Pinpoint the cell where the given text exists, returning its [X, Y] midpoint coordinate. 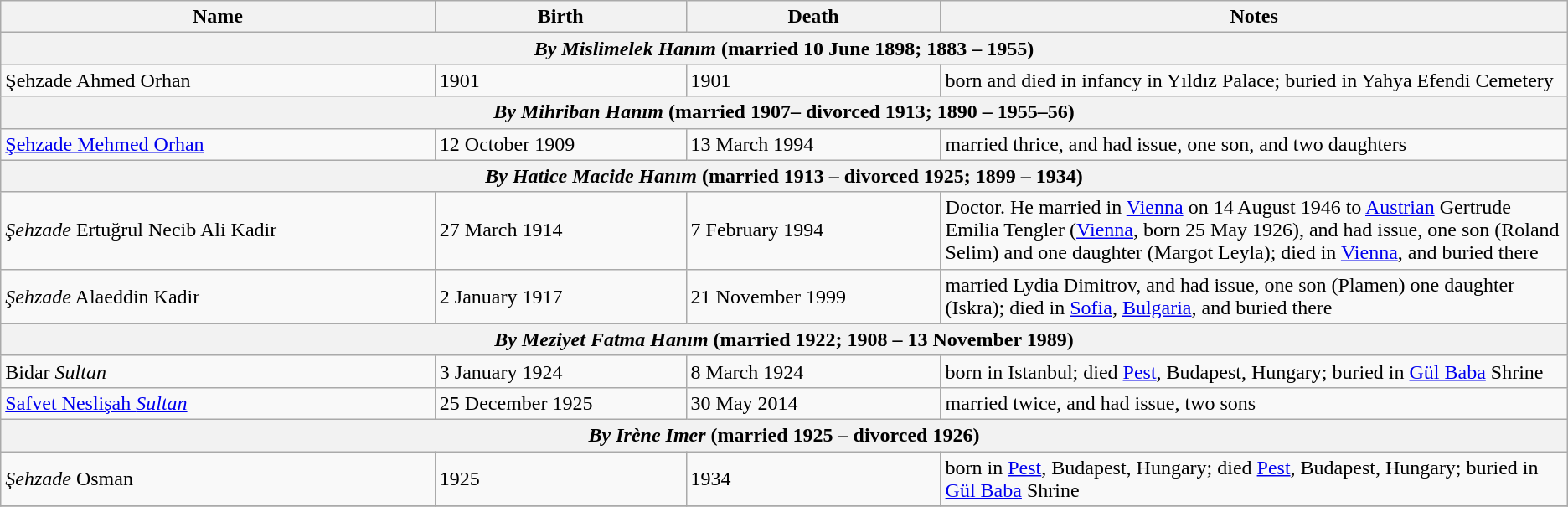
married thrice, and had issue, one son, and two daughters [1254, 144]
2 January 1917 [560, 297]
30 May 2014 [813, 403]
Şehzade Mehmed Orhan [218, 144]
7 February 1994 [813, 230]
Death [813, 17]
born in Istanbul; died Pest, Budapest, Hungary; buried in Gül Baba Shrine [1254, 371]
married twice, and had issue, two sons [1254, 403]
12 October 1909 [560, 144]
25 December 1925 [560, 403]
By Hatice Macide Hanım (married 1913 – divorced 1925; 1899 – 1934) [784, 176]
Şehzade Osman [218, 478]
1925 [560, 478]
1934 [813, 478]
13 March 1994 [813, 144]
By Meziyet Fatma Hanım (married 1922; 1908 – 13 November 1989) [784, 339]
Şehzade Alaeddin Kadir [218, 297]
Safvet Neslişah Sultan [218, 403]
27 March 1914 [560, 230]
21 November 1999 [813, 297]
Notes [1254, 17]
Name [218, 17]
By Mihriban Hanım (married 1907– divorced 1913; 1890 – 1955–56) [784, 112]
By Irène Imer (married 1925 – divorced 1926) [784, 435]
Şehzade Ertuğrul Necib Ali Kadir [218, 230]
3 January 1924 [560, 371]
Birth [560, 17]
By Mislimelek Hanım (married 10 June 1898; 1883 – 1955) [784, 49]
born in Pest, Budapest, Hungary; died Pest, Budapest, Hungary; buried in Gül Baba Shrine [1254, 478]
Şehzade Ahmed Orhan [218, 80]
born and died in infancy in Yıldız Palace; buried in Yahya Efendi Cemetery [1254, 80]
Bidar Sultan [218, 371]
married Lydia Dimitrov, and had issue, one son (Plamen) one daughter (Iskra); died in Sofia, Bulgaria, and buried there [1254, 297]
8 March 1924 [813, 371]
